Identify which cell holds the provided text, then report its (X, Y) central coordinate. 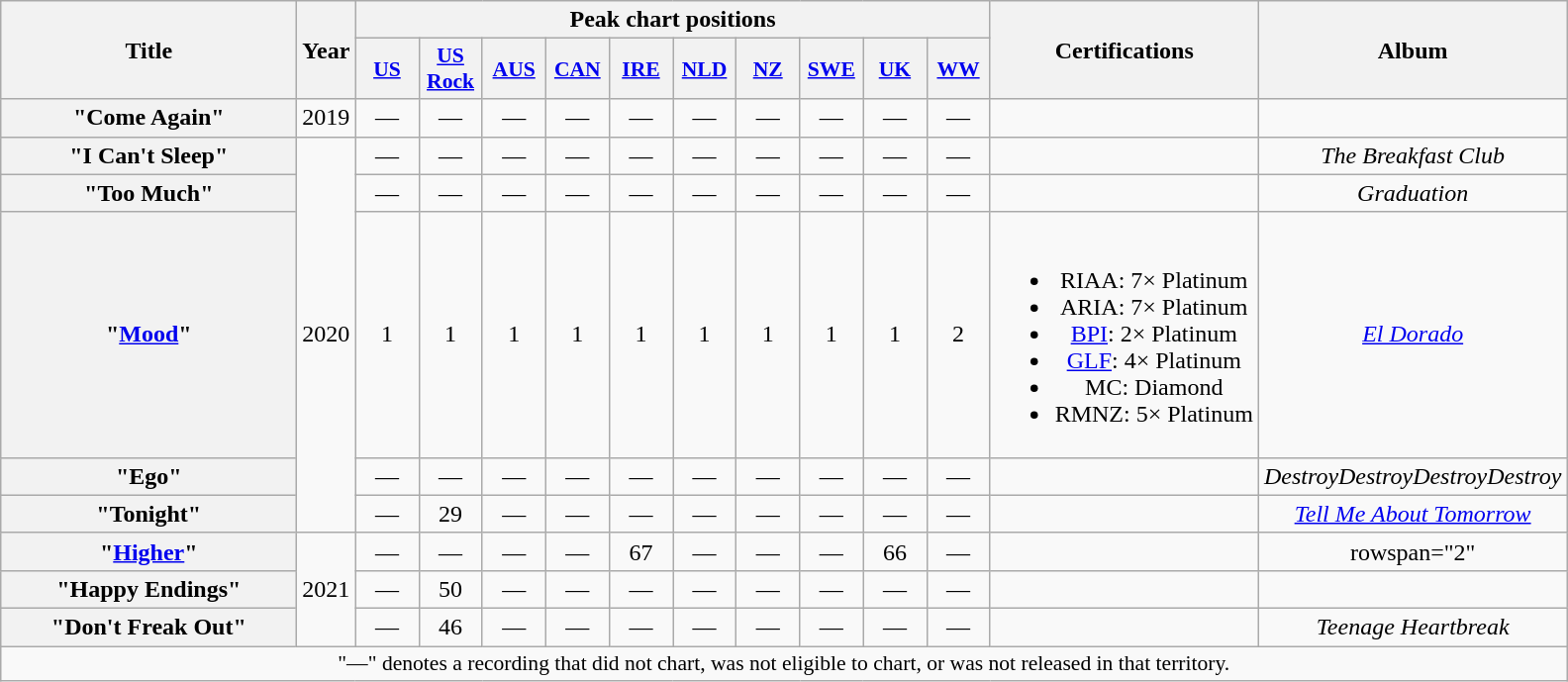
The Breakfast Club (1412, 155)
2019 (327, 118)
29 (450, 514)
Title (148, 49)
50 (450, 589)
2 (958, 335)
rowspan="2" (1412, 551)
"Tonight" (148, 514)
"I Can't Sleep" (148, 155)
US (387, 69)
DestroyDestroyDestroyDestroy (1412, 476)
Peak chart positions (673, 20)
NLD (705, 69)
2020 (327, 335)
Graduation (1412, 193)
"Too Much" (148, 193)
"Come Again" (148, 118)
AUS (514, 69)
NZ (768, 69)
SWE (832, 69)
"Happy Endings" (148, 589)
46 (450, 627)
CAN (577, 69)
Teenage Heartbreak (1412, 627)
"Ego" (148, 476)
Tell Me About Tomorrow (1412, 514)
"Don't Freak Out" (148, 627)
IRE (640, 69)
RIAA: 7× PlatinumARIA: 7× PlatinumBPI: 2× PlatinumGLF: 4× PlatinumMC: DiamondRMNZ: 5× Platinum (1125, 335)
Album (1412, 49)
UK (895, 69)
USRock (450, 69)
El Dorado (1412, 335)
Certifications (1125, 49)
Year (327, 49)
"Higher" (148, 551)
67 (640, 551)
2021 (327, 589)
66 (895, 551)
WW (958, 69)
"—" denotes a recording that did not chart, was not eligible to chart, or was not released in that territory. (784, 663)
"Mood" (148, 335)
